Output the (X, Y) coordinate of the center of the cell containing the given text.  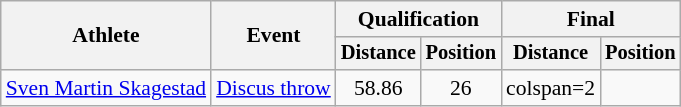
Qualification (418, 19)
Athlete (106, 36)
Event (274, 36)
26 (461, 88)
Final (590, 19)
58.86 (378, 88)
colspan=2 (550, 88)
Sven Martin Skagestad (106, 88)
Discus throw (274, 88)
